Detect which cell encompasses the target text, then output its [x, y] center coordinate. 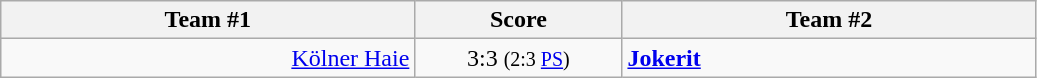
Kölner Haie [208, 58]
Score [518, 20]
Team #1 [208, 20]
Team #2 [829, 20]
3:3 (2:3 PS) [518, 58]
Jokerit [829, 58]
